Capture the cell that displays the provided text and extract its [X, Y] central coordinate. 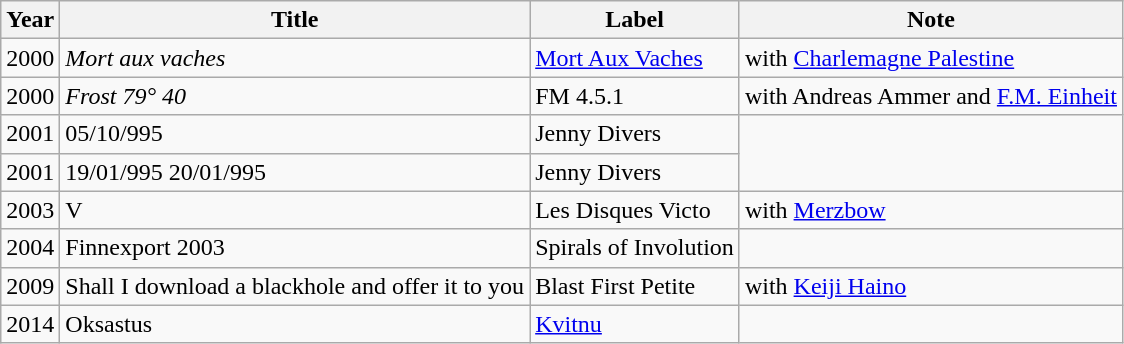
Title [295, 20]
Les Disques Victo [635, 210]
Mort Aux Vaches [635, 58]
with Keiji Haino [930, 286]
Spirals of Involution [635, 248]
2003 [30, 210]
Mort aux vaches [295, 58]
2014 [30, 324]
2004 [30, 248]
19/01/995 20/01/995 [295, 172]
Kvitnu [635, 324]
Finnexport 2003 [295, 248]
FM 4.5.1 [635, 96]
Note [930, 20]
Label [635, 20]
Frost 79° 40 [295, 96]
with Andreas Ammer and F.M. Einheit [930, 96]
Oksastus [295, 324]
Year [30, 20]
05/10/995 [295, 134]
with Charlemagne Palestine [930, 58]
with Merzbow [930, 210]
V [295, 210]
Shall I download a blackhole and offer it to you [295, 286]
Blast First Petite [635, 286]
2009 [30, 286]
